For the text-containing cell, return its midpoint in [x, y] coordinate format. 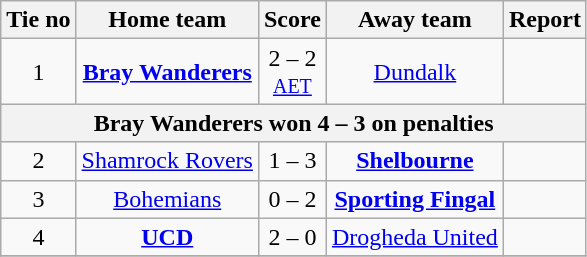
2 – 0 [292, 237]
Report [544, 20]
Drogheda United [414, 237]
3 [38, 199]
UCD [167, 237]
2 – 2 AET [292, 72]
Shelbourne [414, 161]
0 – 2 [292, 199]
Away team [414, 20]
Bray Wanderers [167, 72]
Tie no [38, 20]
Bohemians [167, 199]
4 [38, 237]
Shamrock Rovers [167, 161]
1 – 3 [292, 161]
Home team [167, 20]
Dundalk [414, 72]
Score [292, 20]
Bray Wanderers won 4 – 3 on penalties [294, 123]
2 [38, 161]
1 [38, 72]
Sporting Fingal [414, 199]
